Pinpoint the cell where the given text exists, returning its (x, y) midpoint coordinate. 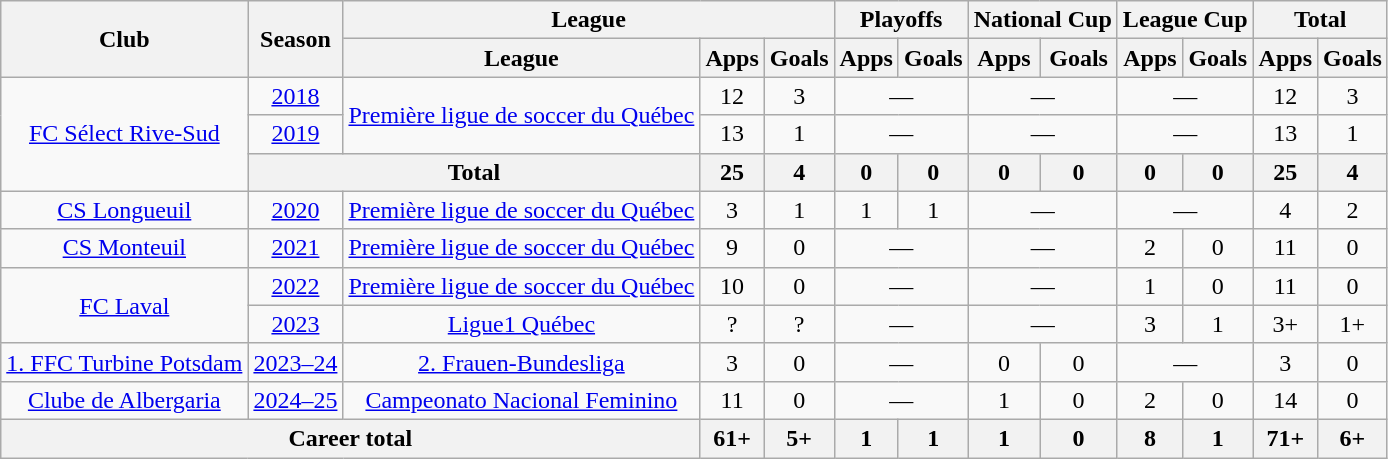
2023–24 (296, 362)
2018 (296, 96)
2024–25 (296, 400)
Ligue1 Québec (522, 324)
National Cup (1042, 20)
CS Monteuil (124, 248)
2021 (296, 248)
3+ (1285, 324)
Clube de Albergaria (124, 400)
2023 (296, 324)
9 (732, 248)
FC Laval (124, 305)
2. Frauen-Bundesliga (522, 362)
2022 (296, 286)
10 (732, 286)
Playoffs (901, 20)
1+ (1353, 324)
Club (124, 39)
6+ (1353, 438)
Campeonato Nacional Feminino (522, 400)
71+ (1285, 438)
Season (296, 39)
Career total (350, 438)
61+ (732, 438)
14 (1285, 400)
League Cup (1185, 20)
5+ (799, 438)
FC Sélect Rive-Sud (124, 134)
2020 (296, 210)
2019 (296, 134)
8 (1150, 438)
1. FFC Turbine Potsdam (124, 362)
CS Longueuil (124, 210)
